Capture the cell that displays the provided text and extract its [X, Y] central coordinate. 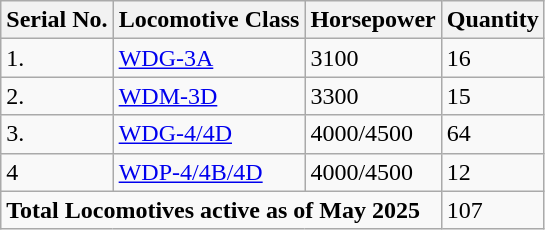
3. [57, 134]
Horsepower [373, 20]
2. [57, 96]
WDP-4/4B/4D [209, 172]
15 [492, 96]
Total Locomotives active as of May 2025 [221, 210]
3100 [373, 58]
Locomotive Class [209, 20]
16 [492, 58]
3300 [373, 96]
1. [57, 58]
12 [492, 172]
64 [492, 134]
WDG-4/4D [209, 134]
4 [57, 172]
WDM-3D [209, 96]
Serial No. [57, 20]
WDG-3A [209, 58]
107 [492, 210]
Quantity [492, 20]
